Identify which cell holds the provided text, then report its (x, y) central coordinate. 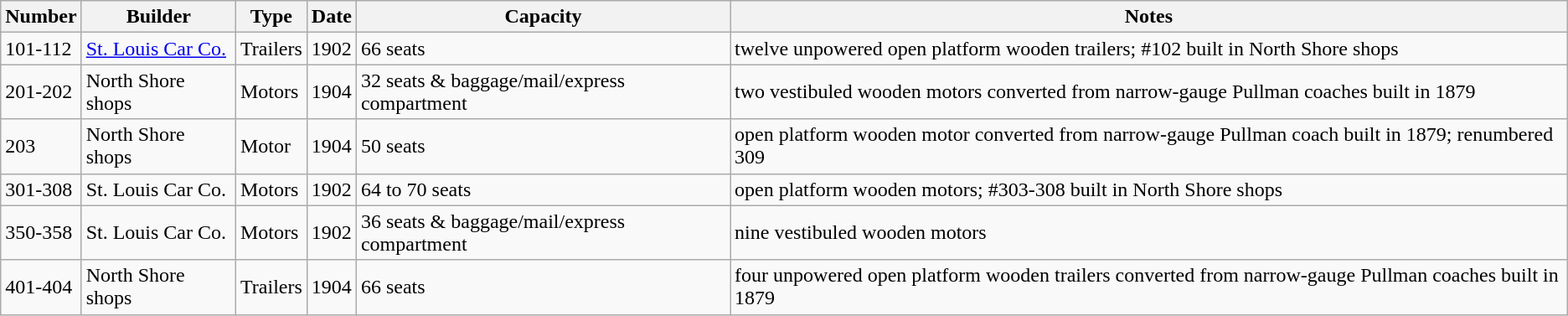
twelve unpowered open platform wooden trailers; #102 built in North Shore shops (1149, 49)
Capacity (543, 17)
32 seats & baggage/mail/express compartment (543, 92)
Number (41, 17)
Date (332, 17)
open platform wooden motors; #303-308 built in North Shore shops (1149, 189)
64 to 70 seats (543, 189)
Notes (1149, 17)
401-404 (41, 287)
350-358 (41, 233)
four unpowered open platform wooden trailers converted from narrow-gauge Pullman coaches built in 1879 (1149, 287)
Type (271, 17)
201-202 (41, 92)
101-112 (41, 49)
nine vestibuled wooden motors (1149, 233)
open platform wooden motor converted from narrow-gauge Pullman coach built in 1879; renumbered 309 (1149, 146)
Motor (271, 146)
36 seats & baggage/mail/express compartment (543, 233)
50 seats (543, 146)
301-308 (41, 189)
203 (41, 146)
Builder (158, 17)
two vestibuled wooden motors converted from narrow-gauge Pullman coaches built in 1879 (1149, 92)
